Search for the cell housing the specified text and yield its [X, Y] center coordinate. 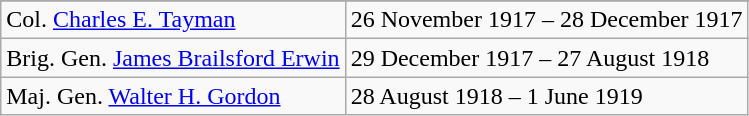
28 August 1918 – 1 June 1919 [546, 96]
Brig. Gen. James Brailsford Erwin [173, 58]
Col. Charles E. Tayman [173, 20]
Maj. Gen. Walter H. Gordon [173, 96]
26 November 1917 – 28 December 1917 [546, 20]
29 December 1917 – 27 August 1918 [546, 58]
